Capture the cell that displays the provided text and extract its [X, Y] central coordinate. 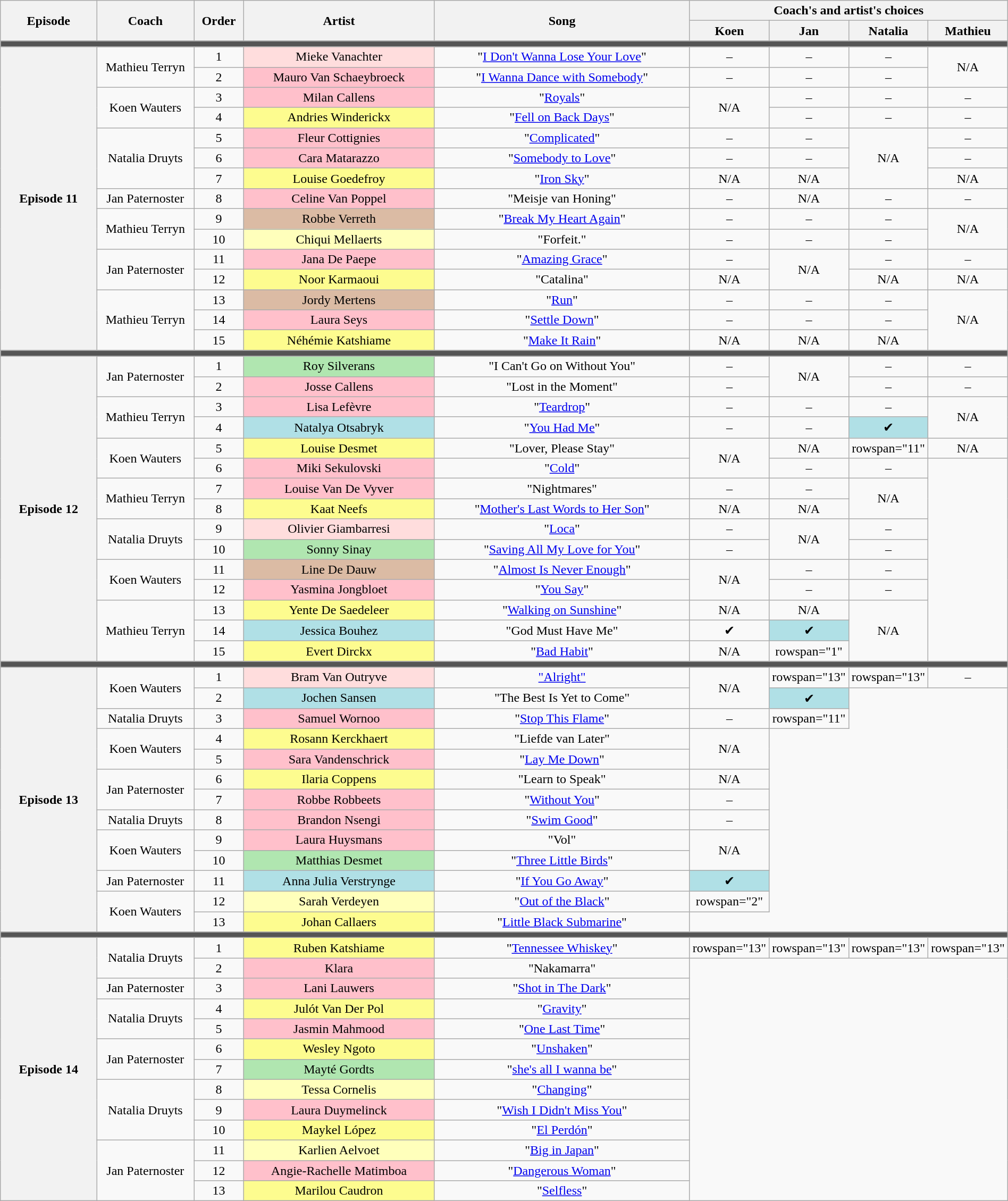
Maykel López [339, 1130]
Mayté Gordts [339, 1069]
Order [219, 21]
Sonny Sinay [339, 549]
Anna Julia Verstrynge [339, 881]
Samuel Wornoo [339, 719]
Episode 12 [49, 509]
rowspan="1" [809, 651]
"Big in Japan" [562, 1150]
Tessa Cornelis [339, 1089]
"Gravity" [562, 1009]
"Complicated" [562, 138]
"Swim Good" [562, 820]
"Settle Down" [562, 320]
Laura Huysmans [339, 840]
"Amazing Grace" [562, 259]
Wesley Ngoto [339, 1049]
"Selfless" [562, 1191]
"You Say" [562, 590]
Angie-Rachelle Matimboa [339, 1170]
Song [562, 21]
"Liefde van Later" [562, 739]
rowspan="2" [729, 902]
"Fell on Back Days" [562, 117]
"I Can't Go on Without You" [562, 366]
"Catalina" [562, 280]
"Run" [562, 300]
Kaat Neefs [339, 509]
Julót Van Der Pol [339, 1009]
Jochen Sansen [339, 698]
Episode 14 [49, 1070]
"Three Little Birds" [562, 860]
"Teardrop" [562, 407]
"Loca" [562, 529]
"she's all I wanna be" [562, 1069]
"God Must Have Me" [562, 631]
Natalia [888, 31]
Andries Winderickx [339, 117]
Laura Duymelinck [339, 1110]
Mieke Vanachter [339, 57]
"Iron Sky" [562, 178]
"Walking on Sunshine" [562, 610]
"Out of the Black" [562, 902]
"Almost Is Never Enough" [562, 569]
Lani Lauwers [339, 988]
Robbe Verreth [339, 219]
Klara [339, 968]
"If You Go Away" [562, 881]
Yasmina Jongbloet [339, 590]
Marilou Caudron [339, 1191]
Néhémie Katshiame [339, 340]
Louise Goedefroy [339, 178]
Miki Sekulovski [339, 468]
"Nightmares" [562, 489]
"Break My Heart Again" [562, 219]
"Little Black Submarine" [562, 922]
Natalya Otsabryk [339, 427]
"Unshaken" [562, 1049]
Cara Matarazzo [339, 158]
"Lost in the Moment" [562, 387]
"Bad Habit" [562, 651]
"Forfeit." [562, 239]
"Lover, Please Stay" [562, 448]
Roy Silverans [339, 366]
"Stop This Flame" [562, 719]
Lisa Lefèvre [339, 407]
"Mother's Last Words to Her Son" [562, 509]
"I Don't Wanna Lose Your Love" [562, 57]
"One Last Time" [562, 1029]
Brandon Nsengi [339, 820]
"Changing" [562, 1089]
"Without You" [562, 800]
Jana De Paepe [339, 259]
Karlien Aelvoet [339, 1150]
Yente De Saedeleer [339, 610]
Celine Van Poppel [339, 198]
"Saving All My Love for You" [562, 549]
Sarah Verdeyen [339, 902]
Rosann Kerckhaert [339, 739]
Louise Van De Vyver [339, 489]
Evert Dirckx [339, 651]
"Tennessee Whiskey" [562, 948]
"You Had Me" [562, 427]
Artist [339, 21]
"Nakamarra" [562, 968]
Jan [809, 31]
Jessica Bouhez [339, 631]
"Somebody to Love" [562, 158]
Mauro Van Schaeybroeck [339, 77]
"Lay Me Down" [562, 759]
"Wish I Didn't Miss You" [562, 1110]
Mathieu [968, 31]
Josse Callens [339, 387]
Jasmin Mahmood [339, 1029]
Johan Callaers [339, 922]
Louise Desmet [339, 448]
Ilaria Coppens [339, 779]
Ruben Katshiame [339, 948]
Coach's and artist's choices [849, 11]
"Royals" [562, 97]
"The Best Is Yet to Come" [562, 698]
"Dangerous Woman" [562, 1170]
"Shot in The Dark" [562, 988]
"Learn to Speak" [562, 779]
Episode [49, 21]
Matthias Desmet [339, 860]
"Vol" [562, 840]
Episode 11 [49, 199]
Episode 13 [49, 800]
Milan Callens [339, 97]
Robbe Robbeets [339, 800]
"Make It Rain" [562, 340]
"Cold" [562, 468]
Laura Seys [339, 320]
Olivier Giambarresi [339, 529]
"I Wanna Dance with Somebody" [562, 77]
Coach [146, 21]
Koen [729, 31]
Sara Vandenschrick [339, 759]
"Alright" [562, 677]
Line De Dauw [339, 569]
"El Perdón" [562, 1130]
Bram Van Outryve [339, 677]
Noor Karmaoui [339, 280]
Jordy Mertens [339, 300]
"Meisje van Honing" [562, 198]
Fleur Cottignies [339, 138]
Chiqui Mellaerts [339, 239]
